Pinpoint the cell where the given text exists, returning its [x, y] midpoint coordinate. 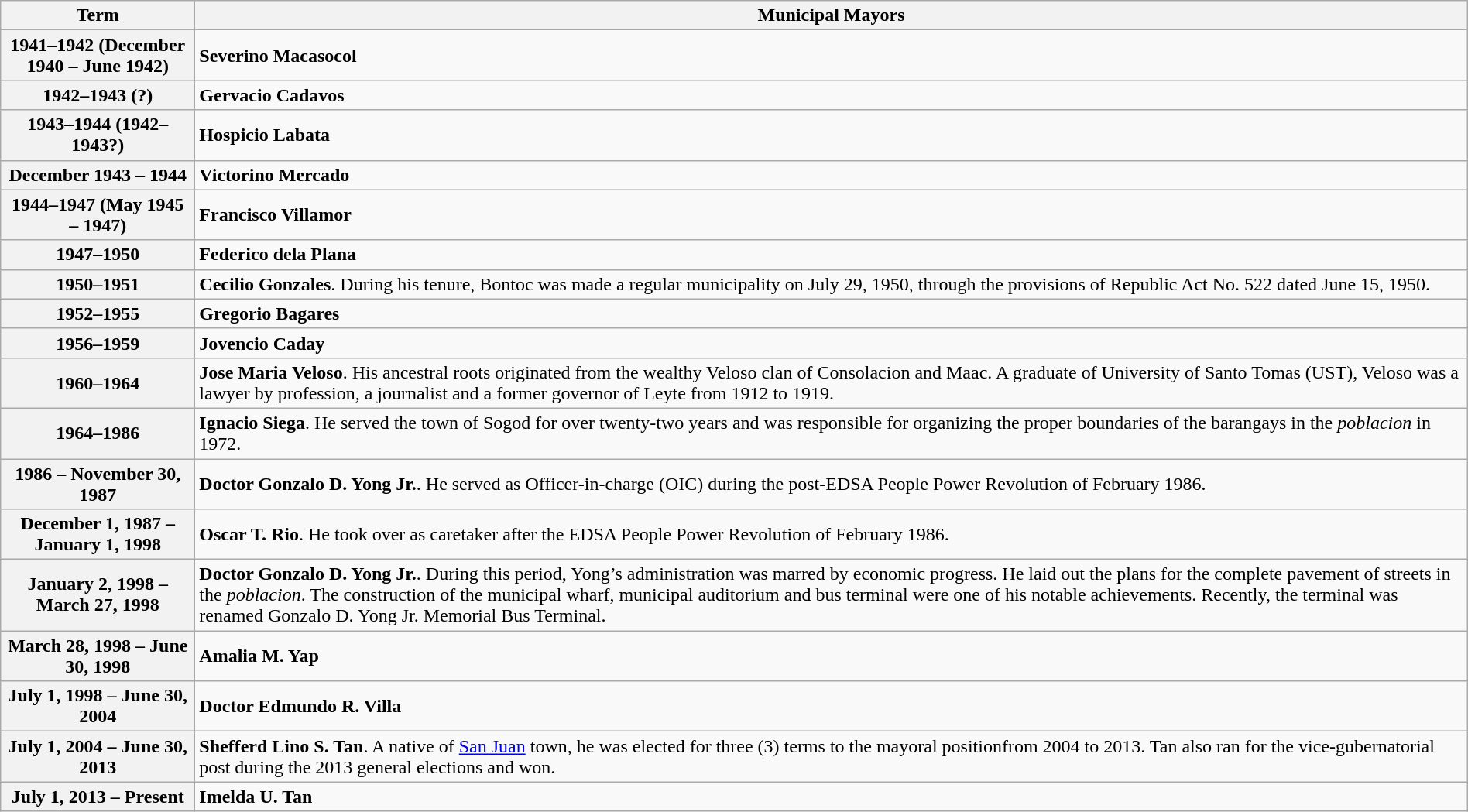
1943–1944 (1942–1943?) [98, 135]
Severino Macasocol [832, 56]
1960–1964 [98, 382]
Gregorio Bagares [832, 313]
Amalia M. Yap [832, 656]
Doctor Edmundo R. Villa [832, 706]
Doctor Gonzalo D. Yong Jr.. He served as Officer-in-charge (OIC) during the post-EDSA People Power Revolution of February 1986. [832, 483]
Term [98, 15]
1941–1942 (December 1940 – June 1942) [98, 56]
1944–1947 (May 1945 – 1947) [98, 215]
1950–1951 [98, 284]
1947–1950 [98, 255]
July 1, 2004 – June 30, 2013 [98, 757]
Victorino Mercado [832, 175]
Oscar T. Rio. He took over as caretaker after the EDSA People Power Revolution of February 1986. [832, 534]
Jovencio Caday [832, 343]
1956–1959 [98, 343]
Gervacio Cadavos [832, 95]
Federico dela Plana [832, 255]
July 1, 1998 – June 30, 2004 [98, 706]
Imelda U. Tan [832, 797]
January 2, 1998 – March 27, 1998 [98, 595]
Francisco Villamor [832, 215]
March 28, 1998 – June 30, 1998 [98, 656]
Municipal Mayors [832, 15]
1952–1955 [98, 313]
Hospicio Labata [832, 135]
1942–1943 (?) [98, 95]
July 1, 2013 – Present [98, 797]
1964–1986 [98, 433]
December 1, 1987 – January 1, 1998 [98, 534]
1986 – November 30, 1987 [98, 483]
December 1943 – 1944 [98, 175]
